Provide the [x, y] coordinate of the cell's center where the given text is located.  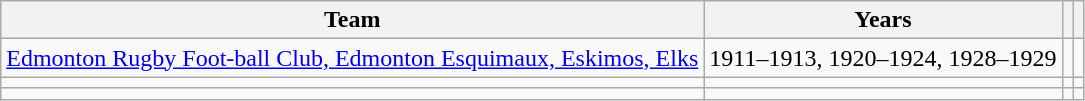
1911–1913, 1920–1924, 1928–1929 [883, 58]
Years [883, 20]
Team [352, 20]
Edmonton Rugby Foot-ball Club, Edmonton Esquimaux, Eskimos, Elks [352, 58]
